Detect which cell encompasses the target text, then output its (X, Y) center coordinate. 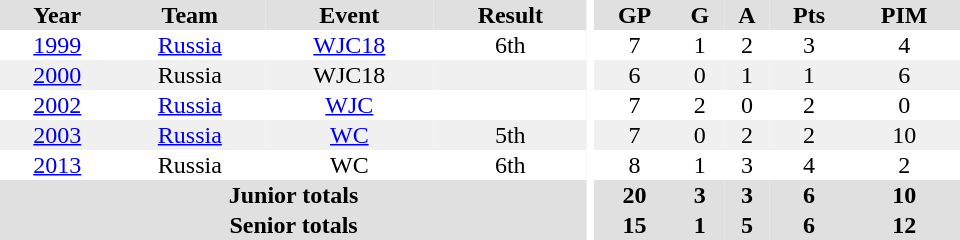
PIM (904, 15)
1999 (58, 45)
2002 (58, 105)
2000 (58, 75)
A (747, 15)
Senior totals (294, 225)
2003 (58, 135)
2013 (58, 165)
15 (635, 225)
Junior totals (294, 195)
Event (349, 15)
GP (635, 15)
G (700, 15)
WJC (349, 105)
Team (190, 15)
12 (904, 225)
5th (511, 135)
20 (635, 195)
Pts (810, 15)
Year (58, 15)
8 (635, 165)
Result (511, 15)
5 (747, 225)
